Locate the cell with the specified text and output its [x, y] center coordinate. 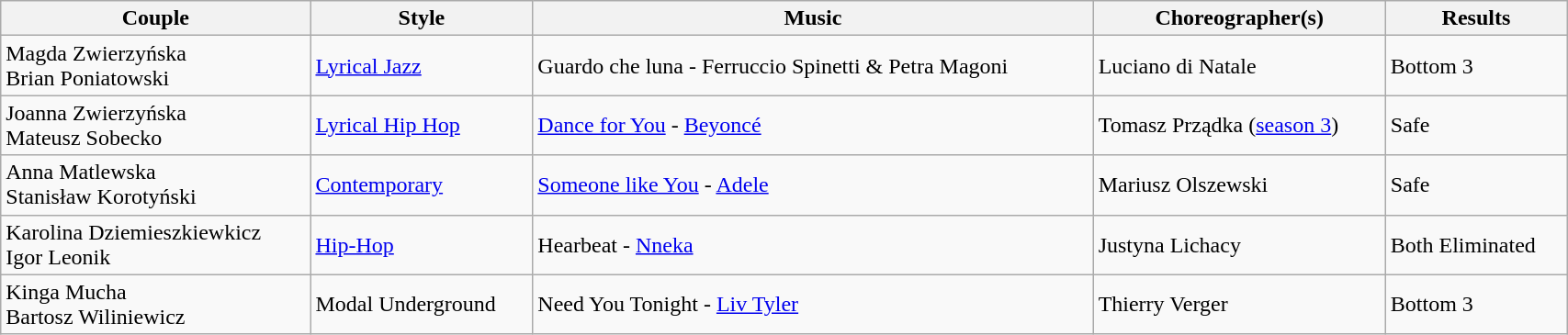
Luciano di Natale [1239, 66]
Someone like You - Adele [813, 185]
Both Eliminated [1475, 244]
Need You Tonight - Liv Tyler [813, 305]
Choreographer(s) [1239, 18]
Modal Underground [422, 305]
Tomasz Prządka (season 3) [1239, 125]
Justyna Lichacy [1239, 244]
Guardo che luna - Ferruccio Spinetti & Petra Magoni [813, 66]
Hip-Hop [422, 244]
Joanna ZwierzyńskaMateusz Sobecko [156, 125]
Style [422, 18]
Thierry Verger [1239, 305]
Contemporary [422, 185]
Dance for You - Beyoncé [813, 125]
Kinga MuchaBartosz Wiliniewicz [156, 305]
Couple [156, 18]
Mariusz Olszewski [1239, 185]
Lyrical Hip Hop [422, 125]
Lyrical Jazz [422, 66]
Results [1475, 18]
Hearbeat - Nneka [813, 244]
Magda ZwierzyńskaBrian Poniatowski [156, 66]
Anna MatlewskaStanisław Korotyński [156, 185]
Music [813, 18]
Karolina DziemieszkiewkiczIgor Leonik [156, 244]
